Pinpoint the cell where the given text exists, returning its (X, Y) midpoint coordinate. 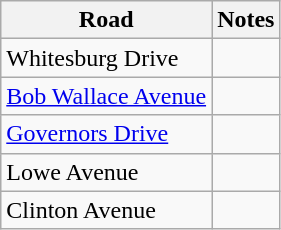
Bob Wallace Avenue (106, 96)
Lowe Avenue (106, 172)
Road (106, 20)
Whitesburg Drive (106, 58)
Governors Drive (106, 134)
Clinton Avenue (106, 210)
Notes (246, 20)
